Return [X, Y] of the center of cell containing provided text 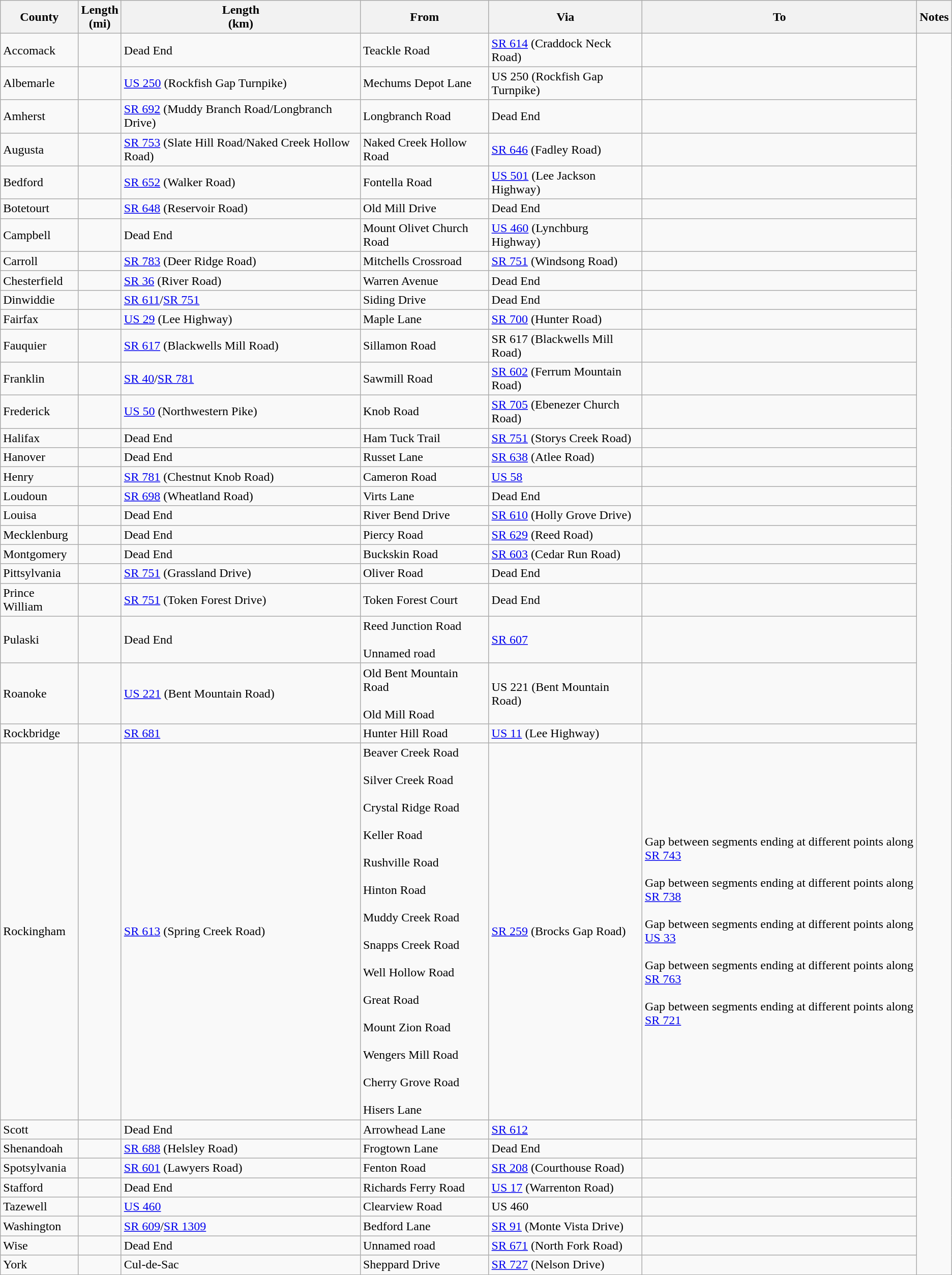
Dinwiddie [40, 300]
Naked Creek Hollow Road [424, 150]
SR 629 (Reed Road) [566, 535]
SR 91 (Monte Vista Drive) [566, 1226]
Length(km) [241, 17]
Ham Tuck Trail [424, 438]
County [40, 17]
SR 609/SR 1309 [241, 1226]
Virts Lane [424, 496]
To [779, 17]
Token Forest Court [424, 599]
Siding Drive [424, 300]
SR 638 (Atlee Road) [566, 457]
SR 727 (Nelson Drive) [566, 1265]
Accomack [40, 50]
Stafford [40, 1187]
SR 688 (Helsley Road) [241, 1149]
Fenton Road [424, 1168]
Warren Avenue [424, 280]
SR 751 (Storys Creek Road) [566, 438]
SR 692 (Muddy Branch Road/Longbranch Drive) [241, 116]
Fauquier [40, 345]
Augusta [40, 150]
SR 40/SR 781 [241, 379]
Chesterfield [40, 280]
Bedford [40, 182]
Franklin [40, 379]
Frogtown Lane [424, 1149]
Sheppard Drive [424, 1265]
Roanoke [40, 693]
Albemarle [40, 83]
Pulaski [40, 640]
Oliver Road [424, 573]
Frederick [40, 412]
Hunter Hill Road [424, 733]
Longbranch Road [424, 116]
Richards Ferry Road [424, 1187]
Sillamon Road [424, 345]
Fairfax [40, 319]
Tazewell [40, 1207]
Botetourt [40, 209]
SR 603 (Cedar Run Road) [566, 554]
Louisa [40, 515]
Unnamed road [424, 1245]
Mechums Depot Lane [424, 83]
SR 652 (Walker Road) [241, 182]
Buckskin Road [424, 554]
US 501 (Lee Jackson Highway) [566, 182]
SR 698 (Wheatland Road) [241, 496]
US 17 (Warrenton Road) [566, 1187]
SR 610 (Holly Grove Drive) [566, 515]
York [40, 1265]
Bedford Lane [424, 1226]
Rockingham [40, 931]
Amherst [40, 116]
SR 208 (Courthouse Road) [566, 1168]
Knob Road [424, 412]
Rockbridge [40, 733]
Cameron Road [424, 477]
SR 700 (Hunter Road) [566, 319]
SR 607 [566, 640]
Halifax [40, 438]
SR 614 (Craddock Neck Road) [566, 50]
US 460 (Lynchburg Highway) [566, 235]
SR 681 [241, 733]
SR 612 [566, 1129]
SR 602 (Ferrum Mountain Road) [566, 379]
SR 36 (River Road) [241, 280]
Arrowhead Lane [424, 1129]
SR 781 (Chestnut Knob Road) [241, 477]
Via [566, 17]
Notes [934, 17]
Old Mill Drive [424, 209]
Mount Olivet Church Road [424, 235]
SR 259 (Brocks Gap Road) [566, 931]
US 29 (Lee Highway) [241, 319]
Reed Junction RoadUnnamed road [424, 640]
SR 613 (Spring Creek Road) [241, 931]
SR 751 (Windsong Road) [566, 261]
SR 751 (Token Forest Drive) [241, 599]
River Bend Drive [424, 515]
SR 611/SR 751 [241, 300]
From [424, 17]
Wise [40, 1245]
Mitchells Crossroad [424, 261]
Russet Lane [424, 457]
Piercy Road [424, 535]
Spotsylvania [40, 1168]
Fontella Road [424, 182]
US 11 (Lee Highway) [566, 733]
Henry [40, 477]
Washington [40, 1226]
SR 646 (Fadley Road) [566, 150]
Maple Lane [424, 319]
US 58 [566, 477]
Length(mi) [100, 17]
Clearview Road [424, 1207]
SR 705 (Ebenezer Church Road) [566, 412]
Carroll [40, 261]
Sawmill Road [424, 379]
Pittsylvania [40, 573]
SR 601 (Lawyers Road) [241, 1168]
US 50 (Northwestern Pike) [241, 412]
Campbell [40, 235]
Loudoun [40, 496]
Cul-de-Sac [241, 1265]
Hanover [40, 457]
SR 671 (North Fork Road) [566, 1245]
Prince William [40, 599]
Old Bent Mountain RoadOld Mill Road [424, 693]
Scott [40, 1129]
Montgomery [40, 554]
Shenandoah [40, 1149]
Teackle Road [424, 50]
SR 783 (Deer Ridge Road) [241, 261]
SR 751 (Grassland Drive) [241, 573]
SR 648 (Reservoir Road) [241, 209]
Mecklenburg [40, 535]
SR 753 (Slate Hill Road/Naked Creek Hollow Road) [241, 150]
